Return the (x, y) coordinate for the center point of the cell that contains the specified text.  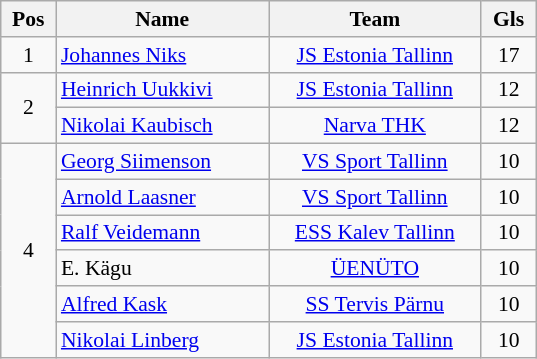
Georg Siimenson (162, 162)
Pos (28, 19)
SS Tervis Pärnu (374, 304)
Nikolai Kaubisch (162, 126)
4 (28, 251)
E. Kägu (162, 269)
ÜENÜTO (374, 269)
Johannes Niks (162, 55)
17 (508, 55)
Narva THK (374, 126)
2 (28, 108)
Alfred Kask (162, 304)
ESS Kalev Tallinn (374, 233)
Name (162, 19)
Team (374, 19)
Nikolai Linberg (162, 340)
Ralf Veidemann (162, 233)
Arnold Laasner (162, 197)
1 (28, 55)
Heinrich Uukkivi (162, 90)
Gls (508, 19)
